Pinpoint the cell where the given text exists, returning its [x, y] midpoint coordinate. 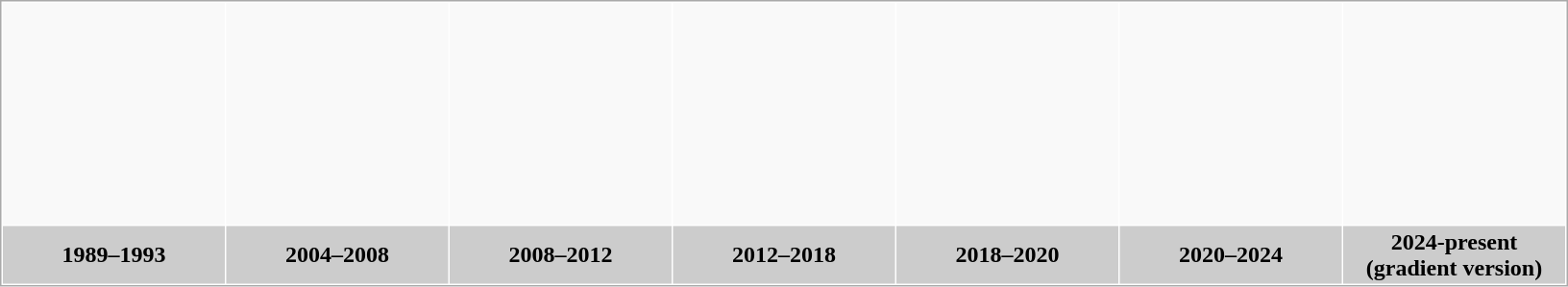
2020–2024 [1232, 255]
2008–2012 [561, 255]
2024-present (gradient version) [1455, 255]
2004–2008 [338, 255]
2012–2018 [784, 255]
2018–2020 [1007, 255]
1989–1993 [113, 255]
